Return [X, Y] of the center of cell containing provided text 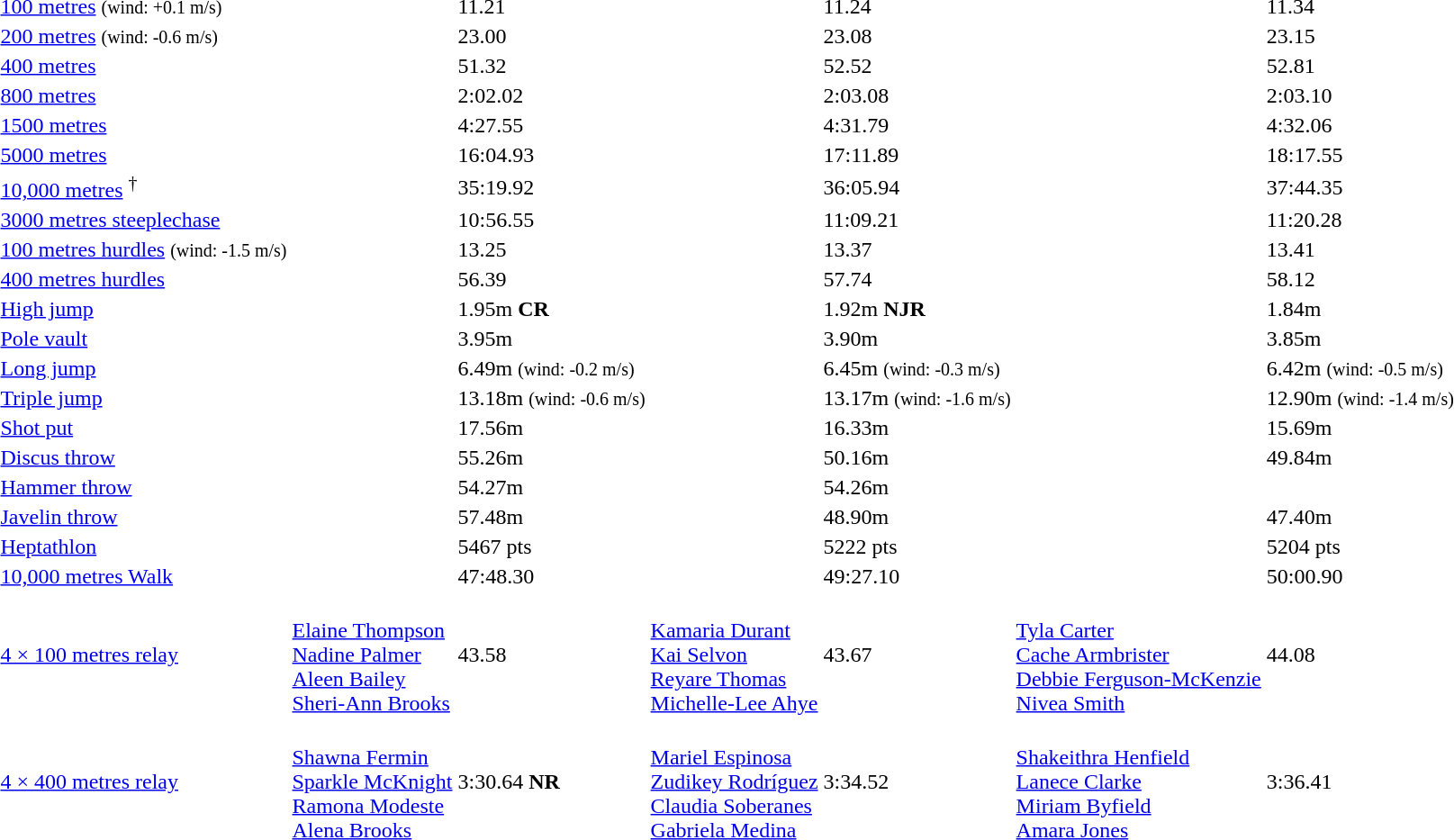
13.17m (wind: -1.6 m/s) [917, 398]
5467 pts [551, 546]
2:02.02 [551, 95]
50.16m [917, 457]
3.90m [917, 339]
57.48m [551, 517]
51.32 [551, 66]
6.45m (wind: -0.3 m/s) [917, 368]
13.18m (wind: -0.6 m/s) [551, 398]
36:05.94 [917, 187]
35:19.92 [551, 187]
Elaine Thompson Nadine Palmer Aleen Bailey Sheri-Ann Brooks [373, 655]
13.37 [917, 249]
47:48.30 [551, 576]
5222 pts [917, 546]
10:56.55 [551, 220]
1.95m CR [551, 309]
56.39 [551, 279]
17:11.89 [917, 155]
55.26m [551, 457]
1.92m NJR [917, 309]
13.25 [551, 249]
11:09.21 [917, 220]
52.52 [917, 66]
2:03.08 [917, 95]
23.00 [551, 36]
3.95m [551, 339]
43.67 [917, 655]
16.33m [917, 428]
48.90m [917, 517]
4:27.55 [551, 125]
Tyla Carter Cache Armbrister Debbie Ferguson-McKenzie Nivea Smith [1138, 655]
57.74 [917, 279]
Kamaria Durant Kai Selvon Reyare Thomas Michelle-Lee Ahye [735, 655]
49:27.10 [917, 576]
4:31.79 [917, 125]
16:04.93 [551, 155]
6.49m (wind: -0.2 m/s) [551, 368]
23.08 [917, 36]
43.58 [551, 655]
54.26m [917, 487]
54.27m [551, 487]
17.56m [551, 428]
